Capture the cell that displays the provided text and extract its [X, Y] central coordinate. 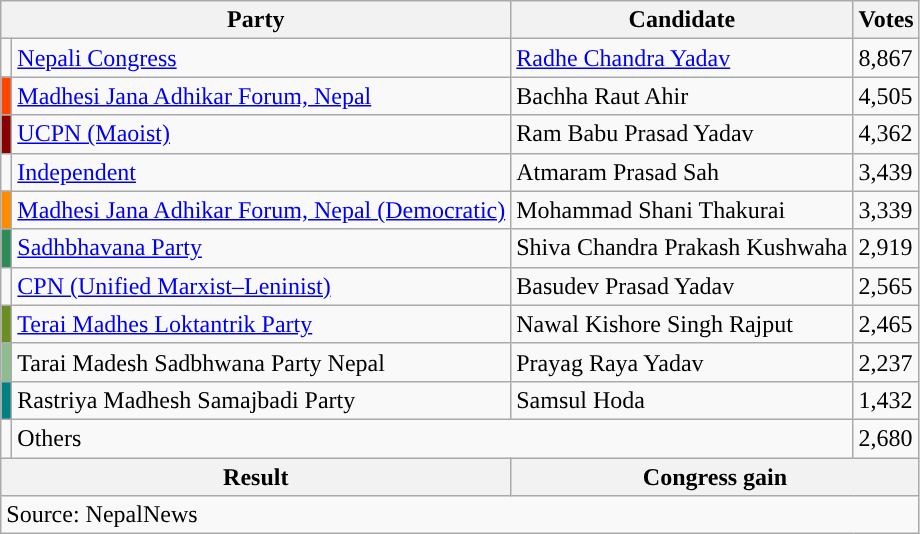
Sadhbhavana Party [262, 248]
Prayag Raya Yadav [682, 362]
3,339 [886, 210]
Nawal Kishore Singh Rajput [682, 324]
2,565 [886, 286]
Ram Babu Prasad Yadav [682, 134]
2,237 [886, 362]
Bachha Raut Ahir [682, 96]
Others [432, 438]
Result [256, 477]
Terai Madhes Loktantrik Party [262, 324]
2,919 [886, 248]
Votes [886, 20]
Source: NepalNews [460, 515]
Samsul Hoda [682, 400]
Atmaram Prasad Sah [682, 172]
Candidate [682, 20]
4,362 [886, 134]
Radhe Chandra Yadav [682, 58]
UCPN (Maoist) [262, 134]
2,680 [886, 438]
Congress gain [716, 477]
Mohammad Shani Thakurai [682, 210]
3,439 [886, 172]
Rastriya Madhesh Samajbadi Party [262, 400]
Independent [262, 172]
1,432 [886, 400]
8,867 [886, 58]
2,465 [886, 324]
Basudev Prasad Yadav [682, 286]
CPN (Unified Marxist–Leninist) [262, 286]
Shiva Chandra Prakash Kushwaha [682, 248]
4,505 [886, 96]
Madhesi Jana Adhikar Forum, Nepal (Democratic) [262, 210]
Nepali Congress [262, 58]
Party [256, 20]
Madhesi Jana Adhikar Forum, Nepal [262, 96]
Tarai Madesh Sadbhwana Party Nepal [262, 362]
